Capture the cell that displays the provided text and extract its [X, Y] central coordinate. 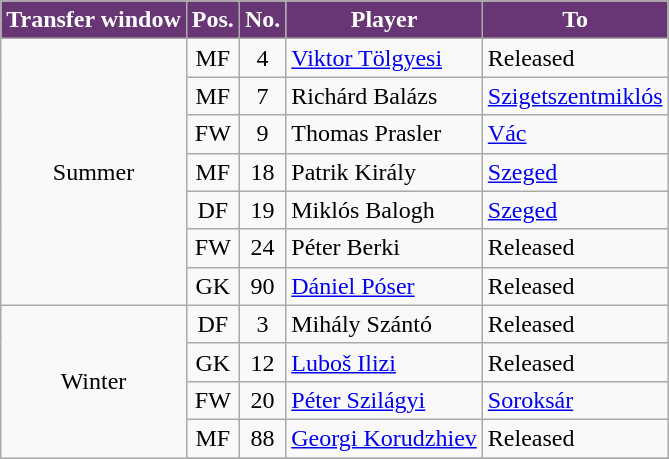
9 [262, 134]
4 [262, 58]
18 [262, 172]
Georgi Korudzhiev [384, 438]
Szigetszentmiklós [575, 96]
Transfer window [94, 20]
Richárd Balázs [384, 96]
Pos. [212, 20]
Péter Szilágyi [384, 400]
To [575, 20]
12 [262, 362]
90 [262, 286]
No. [262, 20]
Vác [575, 134]
Mihály Szántó [384, 324]
Miklós Balogh [384, 210]
7 [262, 96]
Summer [94, 172]
Luboš Ilizi [384, 362]
Viktor Tölgyesi [384, 58]
19 [262, 210]
20 [262, 400]
Patrik Király [384, 172]
Péter Berki [384, 248]
Soroksár [575, 400]
Dániel Póser [384, 286]
3 [262, 324]
Thomas Prasler [384, 134]
Winter [94, 381]
24 [262, 248]
88 [262, 438]
Player [384, 20]
